Find where the given text appears and provide that cell's center as (X, Y) coordinate. 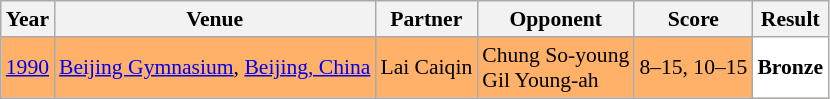
Result (790, 19)
Partner (426, 19)
8–15, 10–15 (693, 68)
Beijing Gymnasium, Beijing, China (214, 68)
Venue (214, 19)
Year (28, 19)
Bronze (790, 68)
1990 (28, 68)
Opponent (556, 19)
Score (693, 19)
Chung So-young Gil Young-ah (556, 68)
Lai Caiqin (426, 68)
